Provide the [X, Y] coordinate of the cell's center where the given text is located.  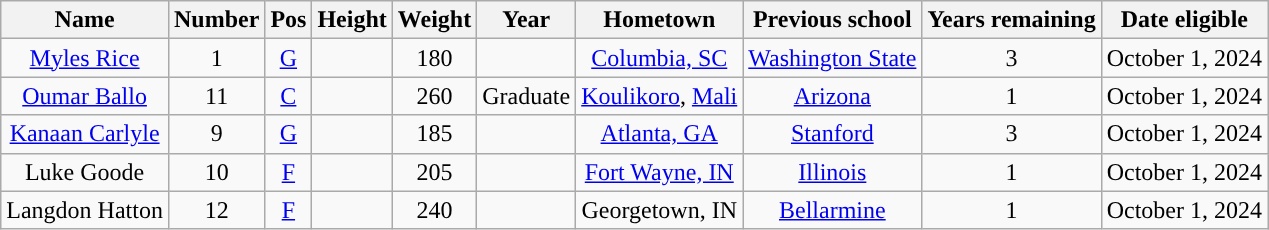
Year [526, 20]
Luke Goode [85, 172]
Koulikoro, Mali [660, 96]
C [288, 96]
9 [216, 134]
Illinois [832, 172]
Oumar Ballo [85, 96]
Name [85, 20]
Washington State [832, 58]
Langdon Hatton [85, 210]
Atlanta, GA [660, 134]
Hometown [660, 20]
Georgetown, IN [660, 210]
Stanford [832, 134]
205 [434, 172]
Date eligible [1184, 20]
Bellarmine [832, 210]
Columbia, SC [660, 58]
240 [434, 210]
Pos [288, 20]
Arizona [832, 96]
12 [216, 210]
Previous school [832, 20]
Kanaan Carlyle [85, 134]
Myles Rice [85, 58]
Number [216, 20]
11 [216, 96]
180 [434, 58]
260 [434, 96]
Weight [434, 20]
Height [352, 20]
10 [216, 172]
Graduate [526, 96]
185 [434, 134]
Years remaining [1012, 20]
Fort Wayne, IN [660, 172]
